Return the (X, Y) coordinate for the center point of the cell that contains the specified text.  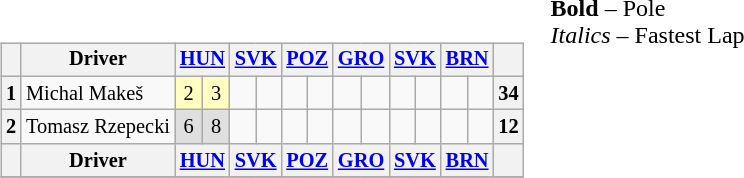
6 (188, 127)
3 (216, 93)
Tomasz Rzepecki (98, 127)
12 (508, 127)
34 (508, 93)
Michal Makeš (98, 93)
8 (216, 127)
1 (11, 93)
